Return the [X, Y] coordinate for the center point of the cell that contains the specified text.  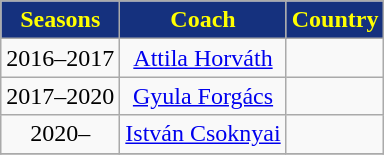
Attila Horváth [203, 58]
Country [335, 20]
Coach [203, 20]
Seasons [60, 20]
Gyula Forgács [203, 96]
István Csoknyai [203, 134]
2016–2017 [60, 58]
2017–2020 [60, 96]
2020– [60, 134]
